Determine the (X, Y) coordinate at the center of the cell enclosing the given text.  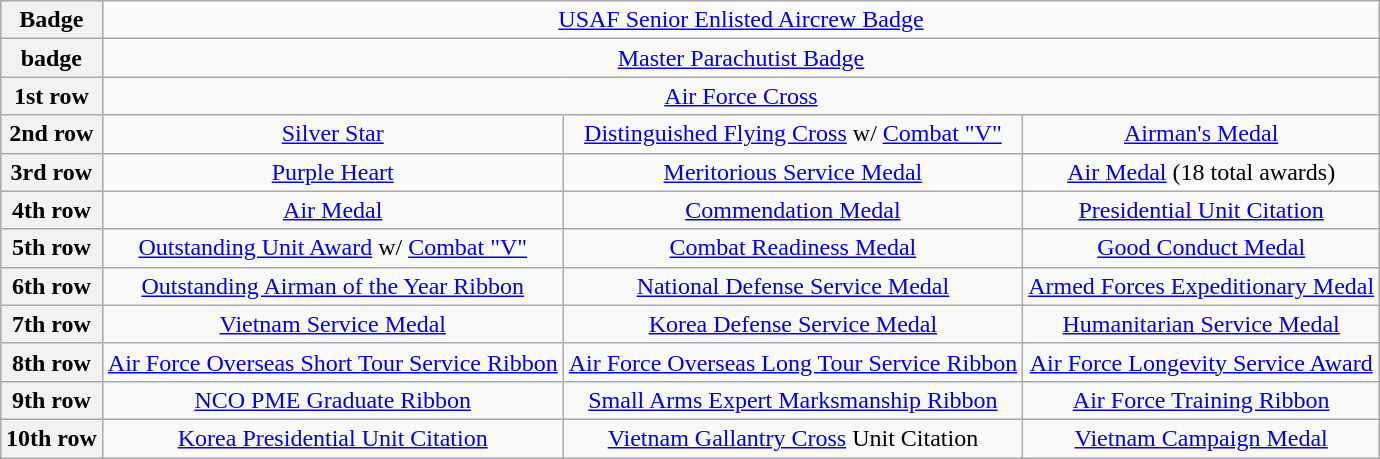
Armed Forces Expeditionary Medal (1202, 286)
5th row (51, 248)
Commendation Medal (793, 210)
6th row (51, 286)
9th row (51, 400)
NCO PME Graduate Ribbon (332, 400)
Master Parachutist Badge (740, 58)
Combat Readiness Medal (793, 248)
Air Force Overseas Short Tour Service Ribbon (332, 362)
Meritorious Service Medal (793, 172)
Vietnam Service Medal (332, 324)
National Defense Service Medal (793, 286)
Airman's Medal (1202, 134)
Silver Star (332, 134)
Badge (51, 20)
badge (51, 58)
Presidential Unit Citation (1202, 210)
Vietnam Campaign Medal (1202, 438)
Outstanding Airman of the Year Ribbon (332, 286)
7th row (51, 324)
Air Force Overseas Long Tour Service Ribbon (793, 362)
Good Conduct Medal (1202, 248)
10th row (51, 438)
Purple Heart (332, 172)
Korea Defense Service Medal (793, 324)
Outstanding Unit Award w/ Combat "V" (332, 248)
Korea Presidential Unit Citation (332, 438)
Air Medal (332, 210)
8th row (51, 362)
2nd row (51, 134)
Vietnam Gallantry Cross Unit Citation (793, 438)
1st row (51, 96)
3rd row (51, 172)
Air Force Cross (740, 96)
Humanitarian Service Medal (1202, 324)
USAF Senior Enlisted Aircrew Badge (740, 20)
Air Force Training Ribbon (1202, 400)
Air Medal (18 total awards) (1202, 172)
Small Arms Expert Marksmanship Ribbon (793, 400)
Air Force Longevity Service Award (1202, 362)
Distinguished Flying Cross w/ Combat "V" (793, 134)
4th row (51, 210)
